Return the [X, Y] coordinate for the center point of the cell that contains the specified text.  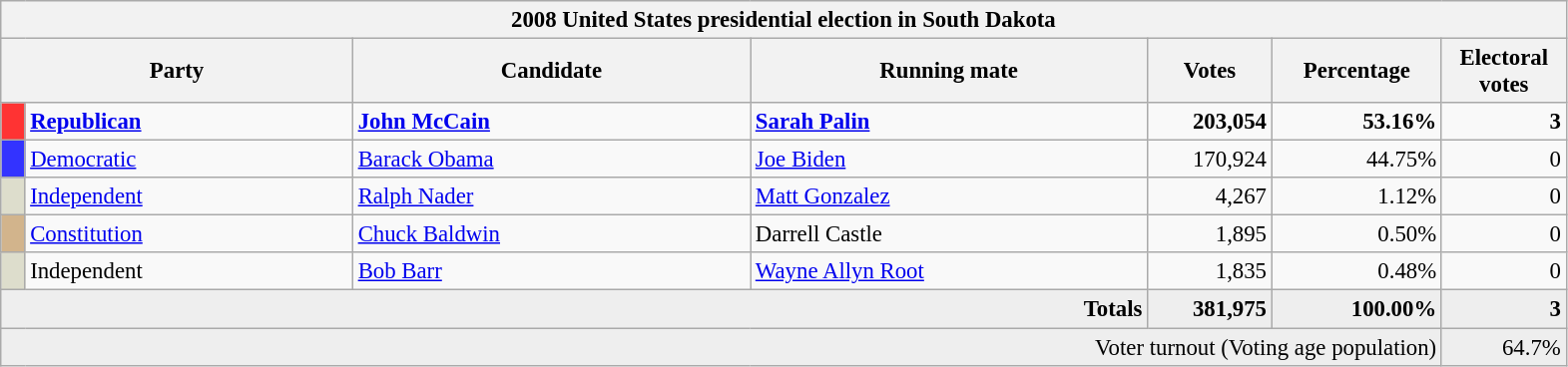
Candidate [551, 72]
53.16% [1356, 122]
Sarah Palin [949, 122]
Party [178, 72]
Democratic [189, 160]
203,054 [1210, 122]
Barack Obama [551, 160]
170,924 [1210, 160]
1.12% [1356, 196]
Percentage [1356, 72]
Bob Barr [551, 272]
Chuck Baldwin [551, 234]
2008 United States presidential election in South Dakota [784, 20]
Running mate [949, 72]
Votes [1210, 72]
100.00% [1356, 309]
Republican [189, 122]
1,835 [1210, 272]
Totals [575, 309]
Darrell Castle [949, 234]
1,895 [1210, 234]
Joe Biden [949, 160]
64.7% [1503, 347]
Constitution [189, 234]
0.48% [1356, 272]
Voter turnout (Voting age population) [722, 347]
Electoral votes [1503, 72]
381,975 [1210, 309]
Ralph Nader [551, 196]
44.75% [1356, 160]
Wayne Allyn Root [949, 272]
4,267 [1210, 196]
John McCain [551, 122]
0.50% [1356, 234]
Matt Gonzalez [949, 196]
